Locate the cell with the specified text and output its (x, y) center coordinate. 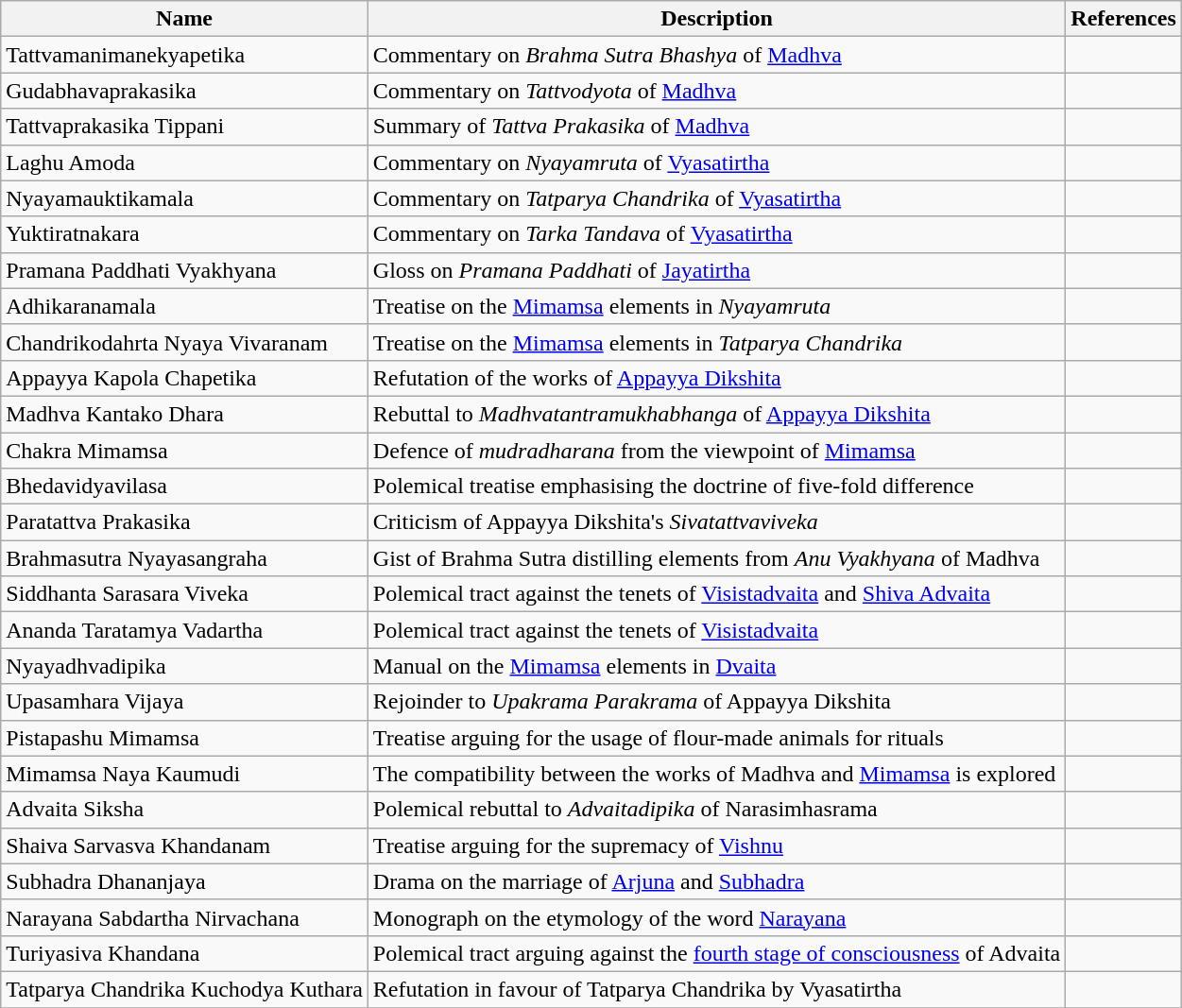
Adhikaranamala (185, 306)
Tatparya Chandrika Kuchodya Kuthara (185, 989)
Madhva Kantako Dhara (185, 414)
Paratattva Prakasika (185, 522)
Gloss on Pramana Paddhati of Jayatirtha (716, 270)
Ananda Taratamya Vadartha (185, 630)
Drama on the marriage of Arjuna and Subhadra (716, 881)
Manual on the Mimamsa elements in Dvaita (716, 666)
Monograph on the etymology of the word Narayana (716, 917)
Nyayamauktikamala (185, 198)
Nyayadhvadipika (185, 666)
Subhadra Dhananjaya (185, 881)
Siddhanta Sarasara Viveka (185, 594)
Refutation in favour of Tatparya Chandrika by Vyasatirtha (716, 989)
Narayana Sabdartha Nirvachana (185, 917)
Tattvamanimanekyapetika (185, 55)
Treatise on the Mimamsa elements in Tatparya Chandrika (716, 342)
Commentary on Tarka Tandava of Vyasatirtha (716, 234)
Commentary on Brahma Sutra Bhashya of Madhva (716, 55)
Pistapashu Mimamsa (185, 738)
Defence of mudradharana from the viewpoint of Mimamsa (716, 451)
Laghu Amoda (185, 162)
Description (716, 19)
Mimamsa Naya Kaumudi (185, 774)
Polemical rebuttal to Advaitadipika of Narasimhasrama (716, 810)
Polemical tract arguing against the fourth stage of consciousness of Advaita (716, 953)
Criticism of Appayya Dikshita's Sivatattvaviveka (716, 522)
Gist of Brahma Sutra distilling elements from Anu Vyakhyana of Madhva (716, 558)
Shaiva Sarvasva Khandanam (185, 846)
Polemical treatise emphasising the doctrine of five-fold difference (716, 487)
Polemical tract against the tenets of Visistadvaita and Shiva Advaita (716, 594)
Tattvaprakasika Tippani (185, 127)
Name (185, 19)
Chandrikodahrta Nyaya Vivaranam (185, 342)
Gudabhavaprakasika (185, 91)
Pramana Paddhati Vyakhyana (185, 270)
Treatise on the Mimamsa elements in Nyayamruta (716, 306)
Commentary on Tattvodyota of Madhva (716, 91)
Commentary on Tatparya Chandrika of Vyasatirtha (716, 198)
Commentary on Nyayamruta of Vyasatirtha (716, 162)
Yuktiratnakara (185, 234)
Polemical tract against the tenets of Visistadvaita (716, 630)
References (1124, 19)
Upasamhara Vijaya (185, 702)
Bhedavidyavilasa (185, 487)
Chakra Mimamsa (185, 451)
Summary of Tattva Prakasika of Madhva (716, 127)
The compatibility between the works of Madhva and Mimamsa is explored (716, 774)
Treatise arguing for the usage of flour-made animals for rituals (716, 738)
Rejoinder to Upakrama Parakrama of Appayya Dikshita (716, 702)
Brahmasutra Nyayasangraha (185, 558)
Advaita Siksha (185, 810)
Refutation of the works of Appayya Dikshita (716, 378)
Treatise arguing for the supremacy of Vishnu (716, 846)
Appayya Kapola Chapetika (185, 378)
Turiyasiva Khandana (185, 953)
Rebuttal to Madhvatantramukhabhanga of Appayya Dikshita (716, 414)
